Capture the cell that displays the provided text and extract its (x, y) central coordinate. 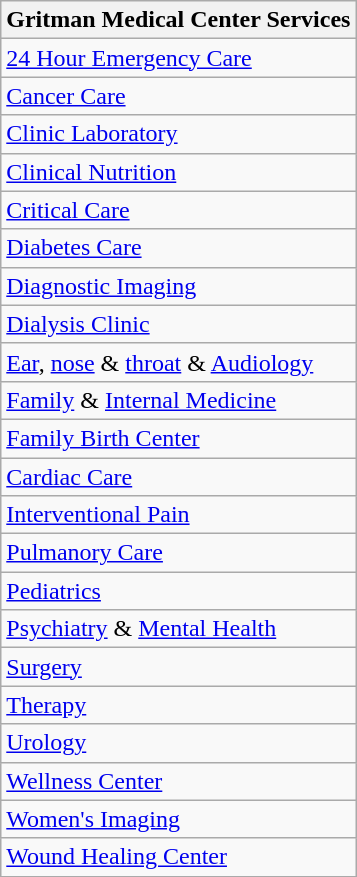
Critical Care (178, 210)
Gritman Medical Center Services (178, 20)
Wound Healing Center (178, 857)
Interventional Pain (178, 515)
Pediatrics (178, 591)
Surgery (178, 667)
Dialysis Clinic (178, 324)
Family & Internal Medicine (178, 400)
24 Hour Emergency Care (178, 58)
Ear, nose & throat & Audiology (178, 362)
Cardiac Care (178, 477)
Therapy (178, 705)
Psychiatry & Mental Health (178, 629)
Clinic Laboratory (178, 134)
Family Birth Center (178, 438)
Diagnostic Imaging (178, 286)
Cancer Care (178, 96)
Pulmanory Care (178, 553)
Diabetes Care (178, 248)
Urology (178, 743)
Clinical Nutrition (178, 172)
Women's Imaging (178, 819)
Wellness Center (178, 781)
